Pinpoint the cell where the given text exists, returning its [X, Y] midpoint coordinate. 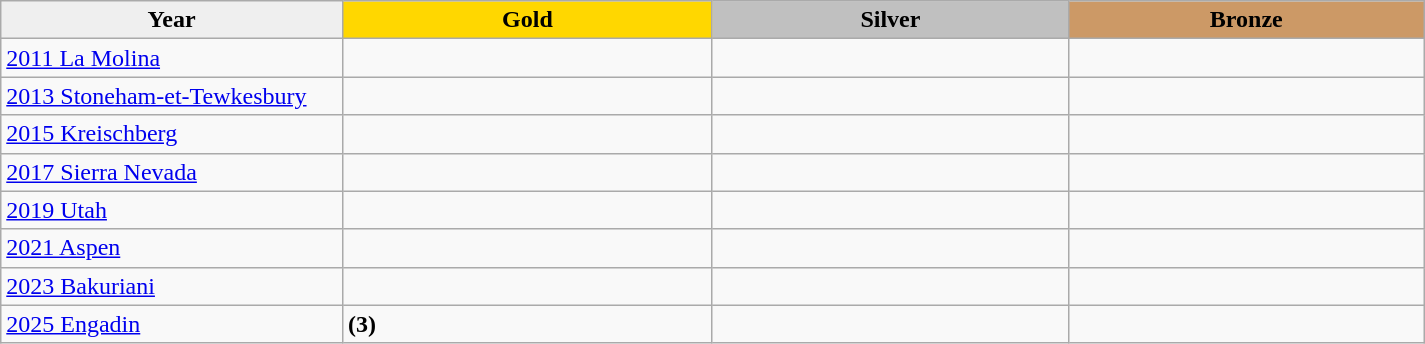
2019 Utah [172, 210]
Year [172, 20]
2011 La Molina [172, 58]
2013 Stoneham-et-Tewkesbury [172, 96]
2023 Bakuriani [172, 286]
2021 Aspen [172, 248]
Bronze [1246, 20]
Silver [890, 20]
2015 Kreischberg [172, 134]
(3) [527, 324]
2017 Sierra Nevada [172, 172]
2025 Engadin [172, 324]
Gold [527, 20]
